Capture the cell that displays the provided text and extract its [x, y] central coordinate. 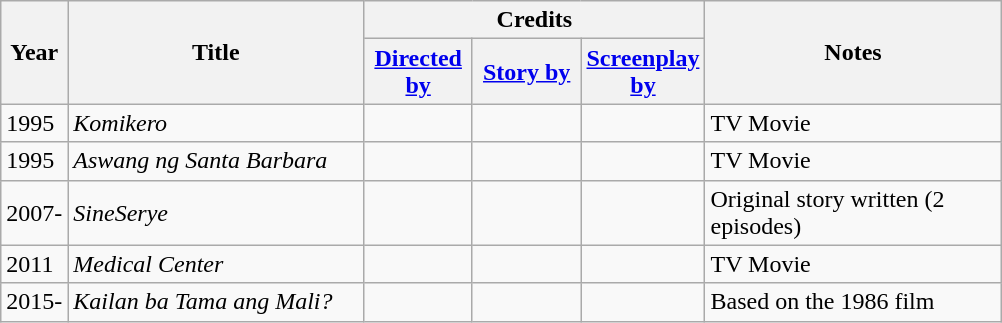
2007- [34, 212]
Komikero [216, 123]
Directed by [418, 72]
Kailan ba Tama ang Mali? [216, 302]
Credits [534, 20]
Title [216, 52]
2011 [34, 264]
Aswang ng Santa Barbara [216, 161]
Original story written (2 episodes) [853, 212]
Screenplay by [643, 72]
Notes [853, 52]
Based on the 1986 film [853, 302]
Story by [526, 72]
SineSerye [216, 212]
Medical Center [216, 264]
Year [34, 52]
2015- [34, 302]
